From the cell containing the given text, extract its center point as [X, Y] coordinate. 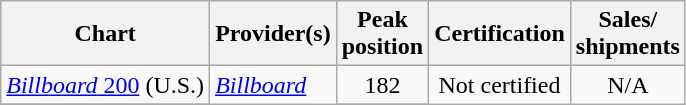
Billboard [274, 85]
Peakposition [382, 34]
182 [382, 85]
Certification [500, 34]
Sales/shipments [628, 34]
Billboard 200 (U.S.) [106, 85]
N/A [628, 85]
Provider(s) [274, 34]
Chart [106, 34]
Not certified [500, 85]
